Scan for the cell matching the given text and deliver its (x, y) coordinate at center. 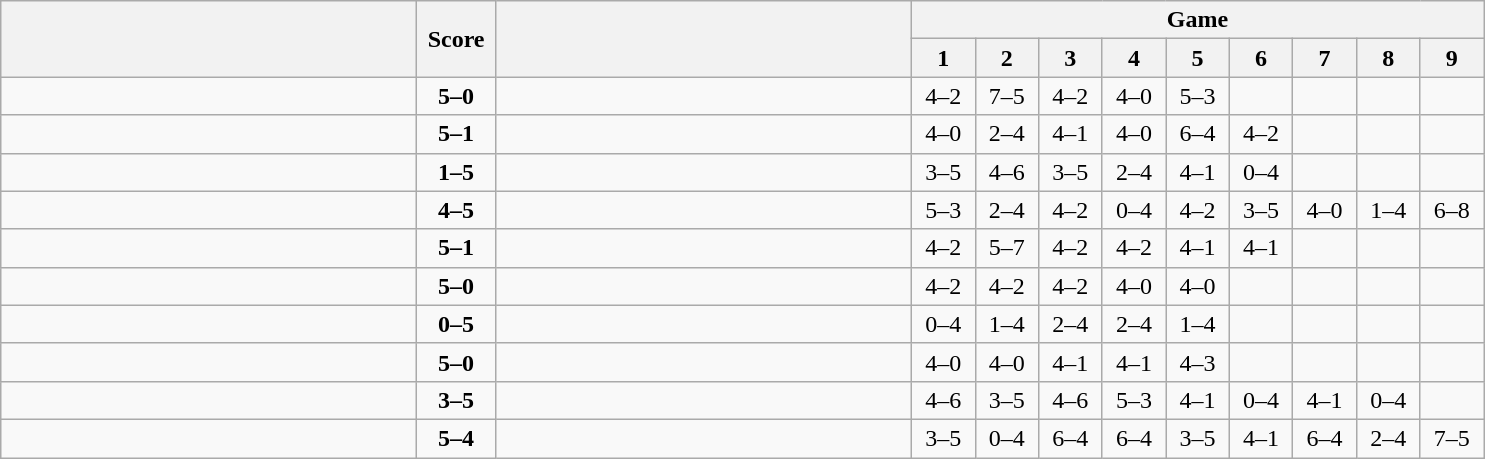
1 (943, 58)
6 (1261, 58)
6–8 (1452, 210)
7 (1325, 58)
4–5 (456, 210)
0–5 (456, 324)
5–4 (456, 438)
3 (1071, 58)
9 (1452, 58)
4 (1134, 58)
8 (1388, 58)
4–3 (1198, 362)
Game (1197, 20)
5–7 (1007, 248)
2 (1007, 58)
Score (456, 39)
1–5 (456, 172)
5 (1198, 58)
